Search for the cell housing the specified text and yield its (x, y) center coordinate. 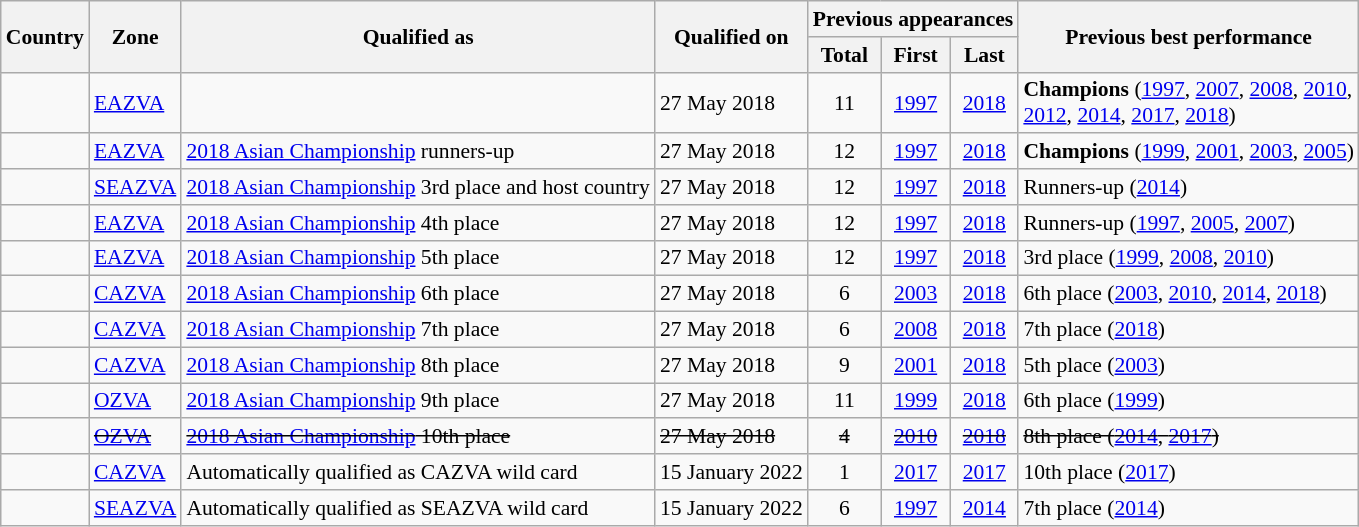
2010 (916, 437)
Last (984, 55)
2018 Asian Championship 6th place (418, 294)
1 (844, 472)
3rd place (1999, 2008, 2010) (1188, 258)
Qualified on (732, 36)
4 (844, 437)
2018 Asian Championship 8th place (418, 365)
Zone (135, 36)
Previous best performance (1188, 36)
Runners-up (2014) (1188, 187)
Automatically qualified as SEAZVA wild card (418, 508)
7th place (2014) (1188, 508)
8th place (2014, 2017) (1188, 437)
2001 (916, 365)
2003 (916, 294)
First (916, 55)
Country (45, 36)
Automatically qualified as CAZVA wild card (418, 472)
2018 Asian Championship 4th place (418, 223)
Champions (1997, 2007, 2008, 2010,2012, 2014, 2017, 2018) (1188, 102)
2014 (984, 508)
10th place (2017) (1188, 472)
6th place (1999) (1188, 401)
2018 Asian Championship 3rd place and host country (418, 187)
Total (844, 55)
Runners-up (1997, 2005, 2007) (1188, 223)
2008 (916, 330)
5th place (2003) (1188, 365)
6th place (2003, 2010, 2014, 2018) (1188, 294)
2018 Asian Championship 10th place (418, 437)
2018 Asian Championship 7th place (418, 330)
1999 (916, 401)
Previous appearances (914, 19)
9 (844, 365)
Champions (1999, 2001, 2003, 2005) (1188, 152)
2018 Asian Championship 5th place (418, 258)
Qualified as (418, 36)
2018 Asian Championship runners-up (418, 152)
2018 Asian Championship 9th place (418, 401)
7th place (2018) (1188, 330)
